Output the [x, y] coordinate of the center of the cell containing the given text.  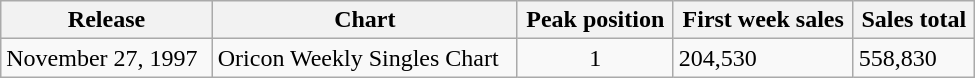
First week sales [763, 20]
Oricon Weekly Singles Chart [364, 58]
Peak position [595, 20]
1 [595, 58]
558,830 [914, 58]
Sales total [914, 20]
November 27, 1997 [106, 58]
Release [106, 20]
204,530 [763, 58]
Chart [364, 20]
